Provide the [X, Y] coordinate of the cell's center where the given text is located.  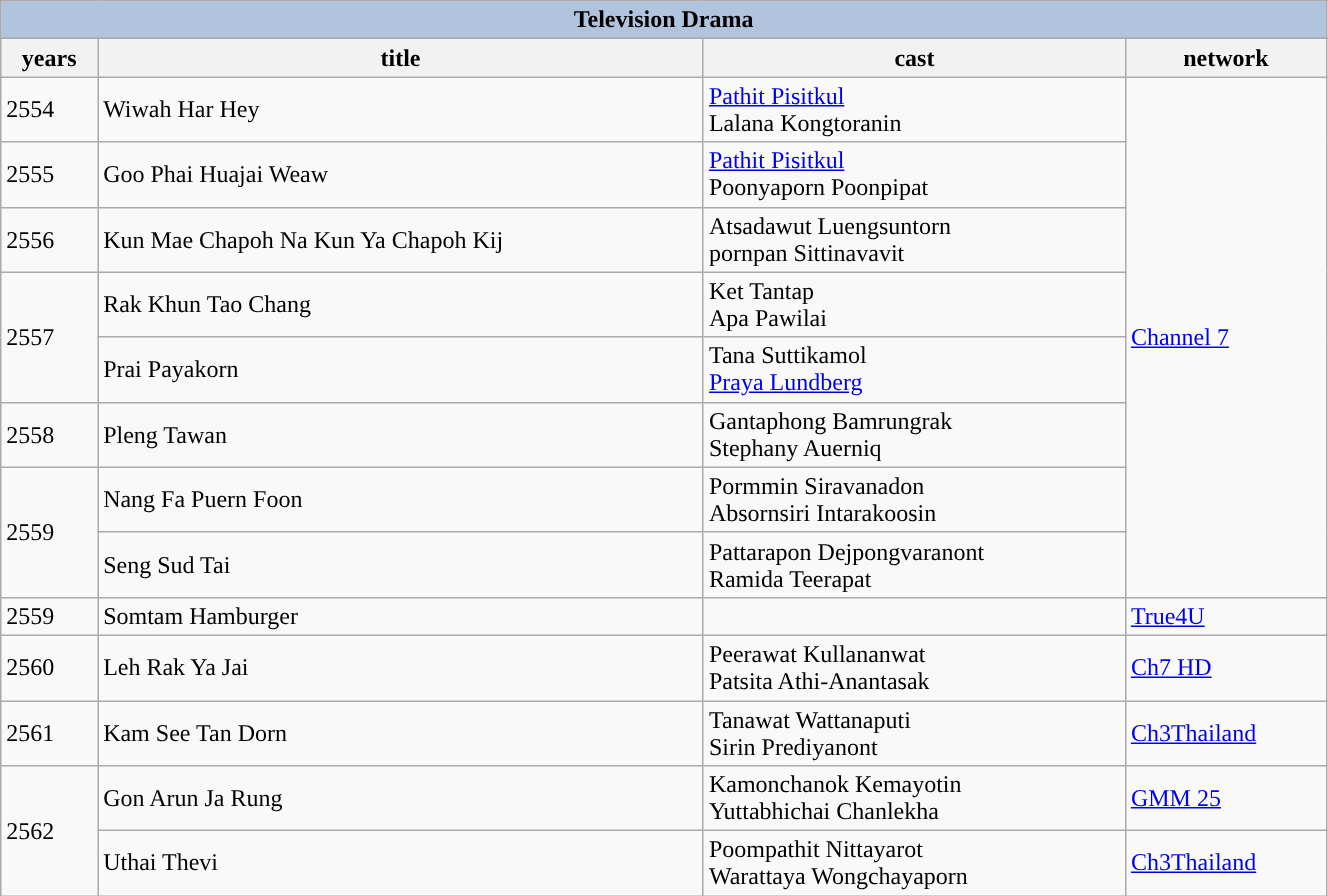
Pleng Tawan [401, 434]
Ket TantapApa Pawilai [914, 304]
Pormmin SiravanadonAbsornsiri Intarakoosin [914, 500]
2554 [50, 110]
2558 [50, 434]
Rak Khun Tao Chang [401, 304]
Pathit PisitkulPoonyaporn Poonpipat [914, 174]
network [1226, 58]
Uthai Thevi [401, 864]
Leh Rak Ya Jai [401, 668]
2555 [50, 174]
years [50, 58]
GMM 25 [1226, 798]
Gon Arun Ja Rung [401, 798]
Goo Phai Huajai Weaw [401, 174]
Poompathit NittayarotWarattaya Wongchayaporn [914, 864]
Prai Payakorn [401, 370]
Pattarapon DejpongvaranontRamida Teerapat [914, 564]
Somtam Hamburger [401, 616]
Kun Mae Chapoh Na Kun Ya Chapoh Kij [401, 240]
Kam See Tan Dorn [401, 732]
Atsadawut Luengsuntornpornpan Sittinavavit [914, 240]
Kamonchanok KemayotinYuttabhichai Chanlekha [914, 798]
Nang Fa Puern Foon [401, 500]
Seng Sud Tai [401, 564]
True4U [1226, 616]
2557 [50, 337]
2561 [50, 732]
cast [914, 58]
Peerawat KullananwatPatsita Athi-Anantasak [914, 668]
Gantaphong BamrungrakStephany Auerniq [914, 434]
Tana SuttikamolPraya Lundberg [914, 370]
Pathit PisitkulLalana Kongtoranin [914, 110]
2556 [50, 240]
2560 [50, 668]
Television Drama [664, 20]
Ch7 HD [1226, 668]
Channel 7 [1226, 337]
2562 [50, 831]
Wiwah Har Hey [401, 110]
title [401, 58]
Tanawat WattanaputiSirin Prediyanont [914, 732]
